For the text-containing cell, return its midpoint in [X, Y] coordinate format. 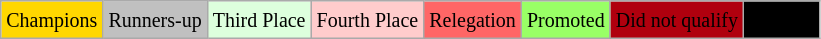
Fourth Place [368, 20]
Third Place [259, 20]
Relegation [473, 20]
Did not qualify [676, 20]
Promoted [566, 20]
not held [781, 20]
Champions [52, 20]
Runners-up [155, 20]
